Pinpoint the cell where the given text exists, returning its [x, y] midpoint coordinate. 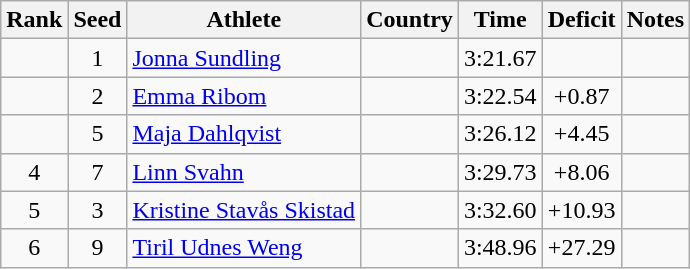
Maja Dahlqvist [244, 134]
+4.45 [582, 134]
3:29.73 [500, 172]
Tiril Udnes Weng [244, 248]
3:48.96 [500, 248]
Country [410, 20]
Notes [655, 20]
3:22.54 [500, 96]
Seed [98, 20]
Deficit [582, 20]
6 [34, 248]
4 [34, 172]
Kristine Stavås Skistad [244, 210]
+8.06 [582, 172]
Linn Svahn [244, 172]
9 [98, 248]
1 [98, 58]
Jonna Sundling [244, 58]
Time [500, 20]
2 [98, 96]
3:26.12 [500, 134]
Emma Ribom [244, 96]
+27.29 [582, 248]
Rank [34, 20]
+0.87 [582, 96]
7 [98, 172]
+10.93 [582, 210]
3:32.60 [500, 210]
3 [98, 210]
Athlete [244, 20]
3:21.67 [500, 58]
